Pinpoint the cell where the given text exists, returning its (X, Y) midpoint coordinate. 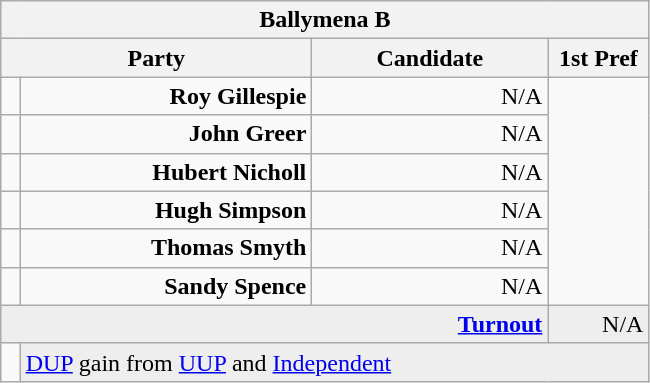
Turnout (274, 324)
Sandy Spence (166, 286)
1st Pref (598, 58)
Hugh Simpson (166, 210)
John Greer (166, 134)
Candidate (430, 58)
Ballymena B (325, 20)
Hubert Nicholl (166, 172)
Roy Gillespie (166, 96)
DUP gain from UUP and Independent (334, 362)
Party (156, 58)
Thomas Smyth (166, 248)
